Return the [X, Y] coordinate for the center point of the cell that contains the specified text.  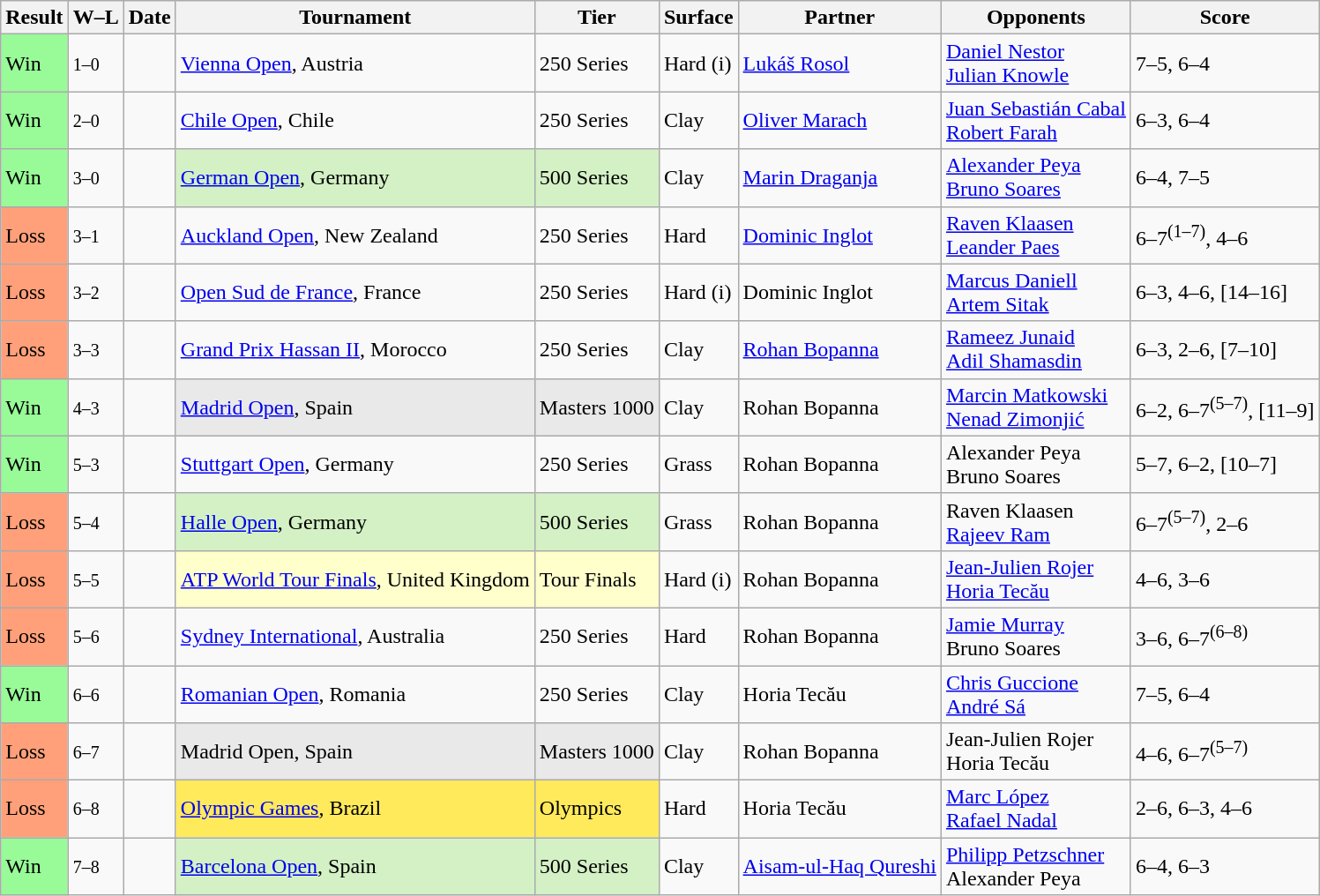
Tournament [354, 18]
4–6, 6–7(5–7) [1224, 751]
4–6, 3–6 [1224, 579]
2–0 [95, 120]
Tour Finals [596, 579]
Grand Prix Hassan II, Morocco [354, 349]
Halle Open, Germany [354, 522]
3–0 [95, 178]
6–3, 4–6, [14–16] [1224, 293]
Chile Open, Chile [354, 120]
W–L [95, 18]
Tier [596, 18]
6–7 [95, 751]
7–8 [95, 866]
Daniel Nestor Julian Knowle [1035, 63]
Date [150, 18]
Aisam-ul-Haq Qureshi [839, 866]
Rameez Junaid Adil Shamasdin [1035, 349]
ATP World Tour Finals, United Kingdom [354, 579]
Olympic Games, Brazil [354, 810]
Oliver Marach [839, 120]
Chris Guccione André Sá [1035, 693]
5–4 [95, 522]
Raven Klaasen Rajeev Ram [1035, 522]
3–1 [95, 235]
German Open, Germany [354, 178]
Open Sud de France, France [354, 293]
Barcelona Open, Spain [354, 866]
3–3 [95, 349]
5–6 [95, 637]
6–4, 7–5 [1224, 178]
Lukáš Rosol [839, 63]
6–2, 6–7(5–7), [11–9] [1224, 407]
6–7(1–7), 4–6 [1224, 235]
Raven Klaasen Leander Paes [1035, 235]
Romanian Open, Romania [354, 693]
6–7(5–7), 2–6 [1224, 522]
5–7, 6–2, [10–7] [1224, 464]
Juan Sebastián Cabal Robert Farah [1035, 120]
Sydney International, Australia [354, 637]
Olympics [596, 810]
5–5 [95, 579]
Auckland Open, New Zealand [354, 235]
5–3 [95, 464]
Jamie Murray Bruno Soares [1035, 637]
3–6, 6–7(6–8) [1224, 637]
Opponents [1035, 18]
2–6, 6–3, 4–6 [1224, 810]
Marcus Daniell Artem Sitak [1035, 293]
Partner [839, 18]
6–3, 2–6, [7–10] [1224, 349]
6–3, 6–4 [1224, 120]
Marcin Matkowski Nenad Zimonjić [1035, 407]
4–3 [95, 407]
Marc López Rafael Nadal [1035, 810]
Score [1224, 18]
Vienna Open, Austria [354, 63]
6–4, 6–3 [1224, 866]
Surface [698, 18]
Result [34, 18]
Stuttgart Open, Germany [354, 464]
Marin Draganja [839, 178]
Philipp Petzschner Alexander Peya [1035, 866]
3–2 [95, 293]
6–6 [95, 693]
1–0 [95, 63]
6–8 [95, 810]
